Determine the (x, y) coordinate at the center of the cell enclosing the given text.  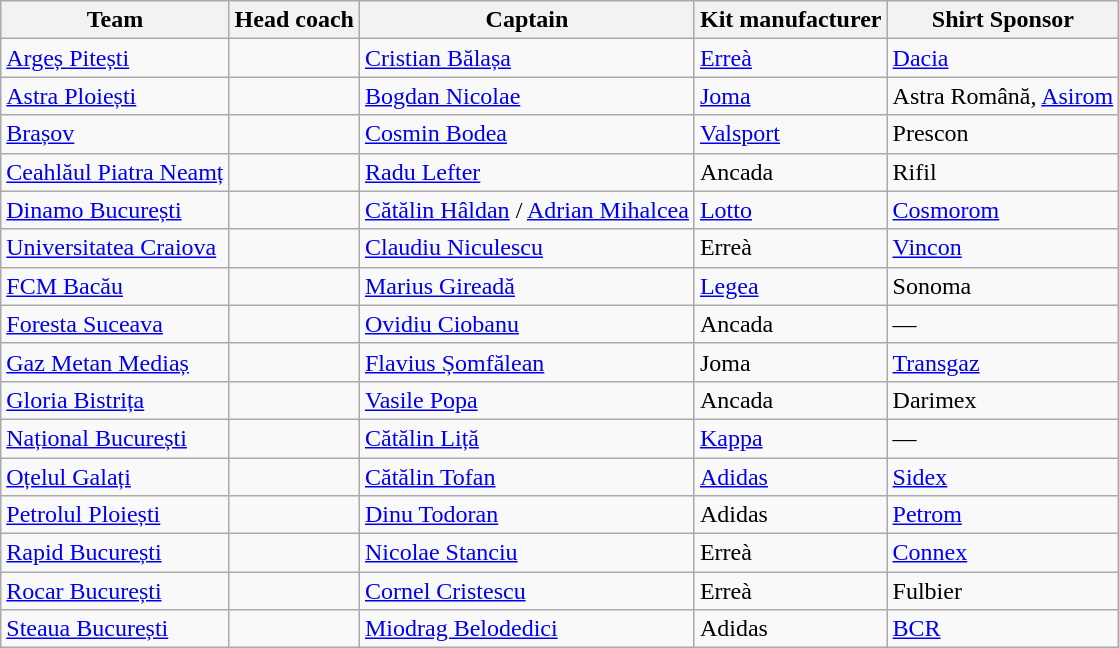
Valsport (790, 134)
Național București (115, 438)
Astra Română, Asirom (1003, 96)
Head coach (294, 20)
Petrolul Ploiești (115, 515)
Astra Ploiești (115, 96)
Miodrag Belodedici (526, 629)
Connex (1003, 553)
Vincon (1003, 248)
Kit manufacturer (790, 20)
Kappa (790, 438)
Rapid București (115, 553)
Cristian Bălașa (526, 58)
Rocar București (115, 591)
Cosmorom (1003, 210)
FCM Bacău (115, 286)
Legea (790, 286)
Captain (526, 20)
Gloria Bistrița (115, 400)
Transgaz (1003, 362)
Brașov (115, 134)
Cornel Cristescu (526, 591)
Sidex (1003, 477)
Vasile Popa (526, 400)
Team (115, 20)
Foresta Suceava (115, 324)
Prescon (1003, 134)
Lotto (790, 210)
Sonoma (1003, 286)
Ovidiu Ciobanu (526, 324)
Universitatea Craiova (115, 248)
Cosmin Bodea (526, 134)
Oțelul Galați (115, 477)
Dacia (1003, 58)
Dinamo București (115, 210)
Bogdan Nicolae (526, 96)
BCR (1003, 629)
Nicolae Stanciu (526, 553)
Argeș Pitești (115, 58)
Rifil (1003, 172)
Gaz Metan Mediaș (115, 362)
Claudiu Niculescu (526, 248)
Radu Lefter (526, 172)
Flavius Șomfălean (526, 362)
Dinu Todoran (526, 515)
Cătălin Hâldan / Adrian Mihalcea (526, 210)
Petrom (1003, 515)
Cătălin Liță (526, 438)
Fulbier (1003, 591)
Marius Gireadă (526, 286)
Ceahlăul Piatra Neamț (115, 172)
Steaua București (115, 629)
Shirt Sponsor (1003, 20)
Cătălin Tofan (526, 477)
Darimex (1003, 400)
